Return (X, Y) of the center of cell containing provided text 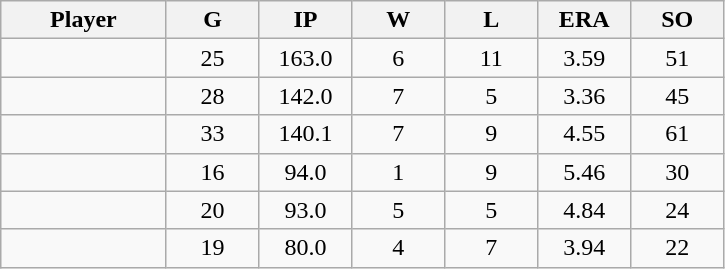
3.94 (584, 248)
L (492, 20)
11 (492, 58)
3.59 (584, 58)
Player (84, 20)
51 (678, 58)
80.0 (306, 248)
SO (678, 20)
30 (678, 172)
25 (212, 58)
6 (398, 58)
4.84 (584, 210)
16 (212, 172)
3.36 (584, 96)
5.46 (584, 172)
28 (212, 96)
1 (398, 172)
140.1 (306, 134)
G (212, 20)
22 (678, 248)
ERA (584, 20)
93.0 (306, 210)
61 (678, 134)
94.0 (306, 172)
20 (212, 210)
24 (678, 210)
W (398, 20)
45 (678, 96)
4.55 (584, 134)
142.0 (306, 96)
19 (212, 248)
163.0 (306, 58)
4 (398, 248)
33 (212, 134)
IP (306, 20)
